Locate the cell with the specified text and output its [X, Y] center coordinate. 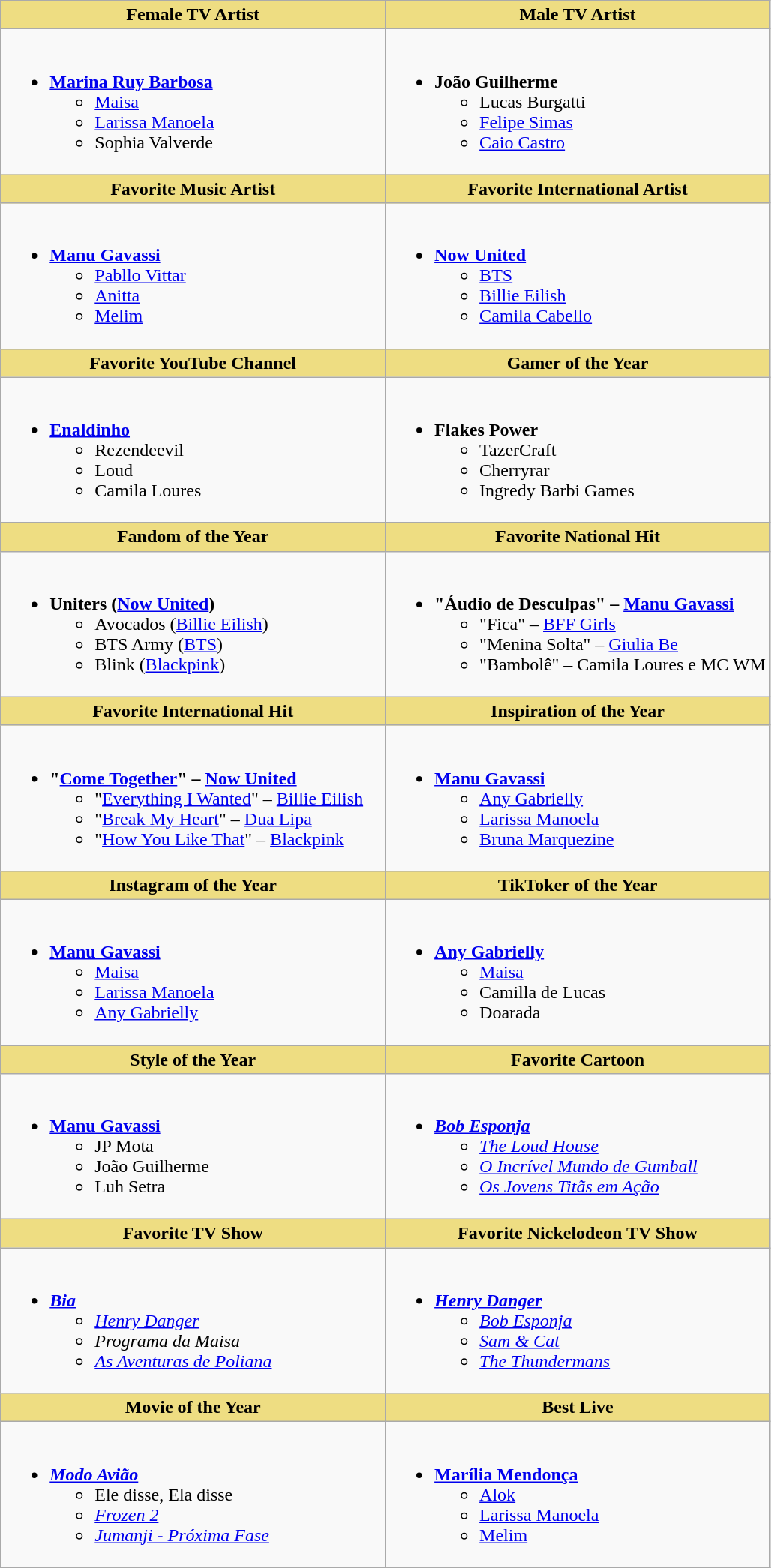
Favorite YouTube Channel [193, 363]
Uniters (Now United)Avocados (Billie Eilish)BTS Army (BTS)Blink (Blackpink) [193, 624]
João GuilhermeLucas BurgattiFelipe SimasCaio Castro [577, 102]
Favorite International Hit [193, 711]
Style of the Year [193, 1060]
Henry DangerBob EsponjaSam & CatThe Thundermans [577, 1321]
Manu GavassiAny GabriellyLarissa ManoelaBruna Marquezine [577, 798]
Inspiration of the Year [577, 711]
Favorite National Hit [577, 537]
Instagram of the Year [193, 885]
Female TV Artist [193, 15]
Movie of the Year [193, 1408]
Bob EsponjaThe Loud HouseO Incrível Mundo de GumballOs Jovens Titãs em Ação [577, 1147]
Manu GavassiMaisaLarissa ManoelaAny Gabrielly [193, 972]
Marina Ruy BarbosaMaisaLarissa ManoelaSophia Valverde [193, 102]
Gamer of the Year [577, 363]
Favorite Music Artist [193, 189]
Manu GavassiJP MotaJoão GuilhermeLuh Setra [193, 1147]
Male TV Artist [577, 15]
TikToker of the Year [577, 885]
Favorite Nickelodeon TV Show [577, 1234]
Favorite Cartoon [577, 1060]
Manu GavassiPabllo VittarAnittaMelim [193, 276]
EnaldinhoRezendeevilLoudCamila Loures [193, 450]
Best Live [577, 1408]
Marília MendonçaAlokLarissa ManoelaMelim [577, 1495]
Any GabriellyMaisaCamilla de LucasDoarada [577, 972]
Fandom of the Year [193, 537]
Favorite International Artist [577, 189]
"Áudio de Desculpas" – Manu Gavassi"Fica" – BFF Girls"Menina Solta" – Giulia Be"Bambolê" – Camila Loures e MC WM [577, 624]
Favorite TV Show [193, 1234]
"Come Together" – Now United"Everything I Wanted" – Billie Eilish"Break My Heart" – Dua Lipa"How You Like That" – Blackpink [193, 798]
Modo AviãoEle disse, Ela disseFrozen 2Jumanji - Próxima Fase [193, 1495]
BiaHenry DangerPrograma da MaisaAs Aventuras de Poliana [193, 1321]
Flakes PowerTazerCraftCherryrarIngredy Barbi Games [577, 450]
Now UnitedBTSBillie EilishCamila Cabello [577, 276]
